Detect which cell encompasses the target text, then output its (X, Y) center coordinate. 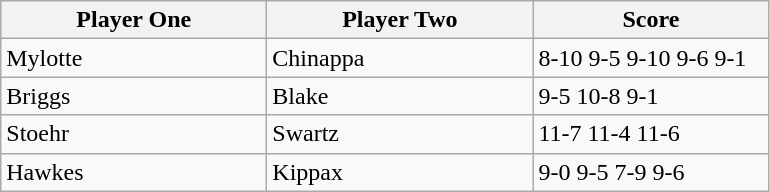
Stoehr (134, 134)
9-0 9-5 7-9 9-6 (651, 172)
Player One (134, 20)
Mylotte (134, 58)
Blake (400, 96)
8-10 9-5 9-10 9-6 9-1 (651, 58)
Player Two (400, 20)
Briggs (134, 96)
Score (651, 20)
Swartz (400, 134)
Chinappa (400, 58)
9-5 10-8 9-1 (651, 96)
11-7 11-4 11-6 (651, 134)
Kippax (400, 172)
Hawkes (134, 172)
